Determine the [x, y] coordinate at the center of the cell enclosing the given text.  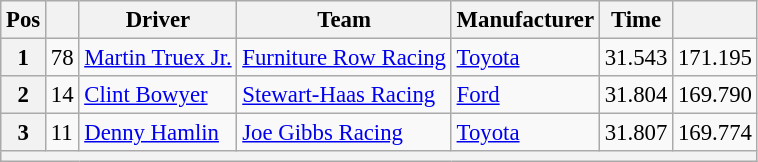
169.790 [716, 95]
169.774 [716, 133]
Clint Bowyer [158, 95]
Joe Gibbs Racing [344, 133]
11 [62, 133]
Time [636, 20]
Denny Hamlin [158, 133]
31.543 [636, 58]
2 [24, 95]
Furniture Row Racing [344, 58]
Pos [24, 20]
Team [344, 20]
1 [24, 58]
78 [62, 58]
171.195 [716, 58]
31.807 [636, 133]
Manufacturer [525, 20]
Martin Truex Jr. [158, 58]
14 [62, 95]
3 [24, 133]
Ford [525, 95]
Driver [158, 20]
31.804 [636, 95]
Stewart-Haas Racing [344, 95]
